From the cell containing the given text, extract its center point as [x, y] coordinate. 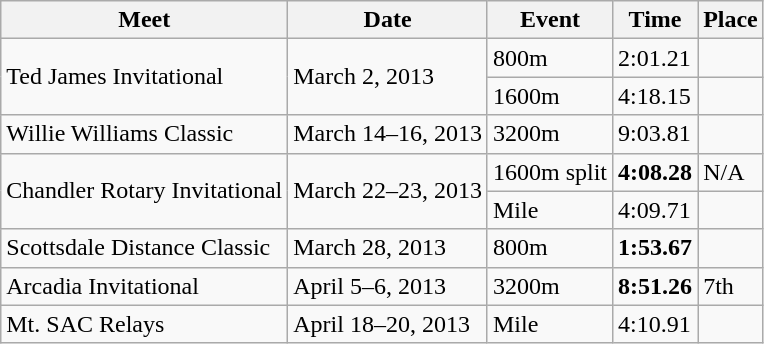
Chandler Rotary Invitational [144, 191]
1600m split [550, 172]
Event [550, 20]
Meet [144, 20]
April 5–6, 2013 [388, 286]
N/A [731, 172]
8:51.26 [656, 286]
4:09.71 [656, 210]
Scottsdale Distance Classic [144, 248]
Mt. SAC Relays [144, 324]
1600m [550, 96]
March 14–16, 2013 [388, 134]
April 18–20, 2013 [388, 324]
Ted James Invitational [144, 77]
4:10.91 [656, 324]
Time [656, 20]
4:18.15 [656, 96]
Date [388, 20]
9:03.81 [656, 134]
4:08.28 [656, 172]
1:53.67 [656, 248]
March 28, 2013 [388, 248]
March 2, 2013 [388, 77]
Willie Williams Classic [144, 134]
March 22–23, 2013 [388, 191]
2:01.21 [656, 58]
Place [731, 20]
Arcadia Invitational [144, 286]
7th [731, 286]
